Pinpoint the cell where the given text exists, returning its [X, Y] midpoint coordinate. 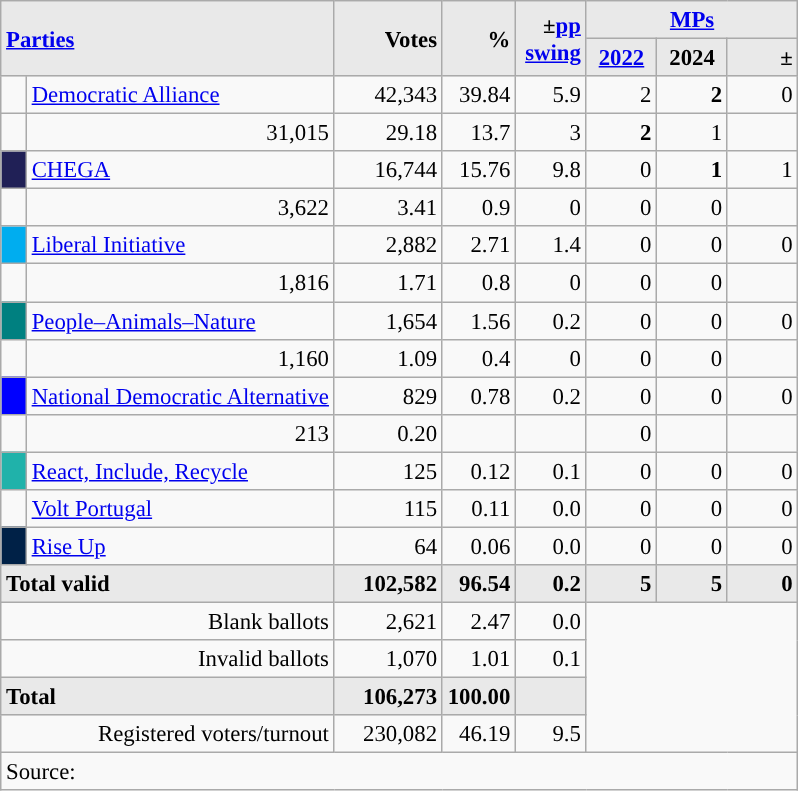
102,582 [388, 584]
2,621 [388, 621]
Democratic Alliance [180, 95]
2.71 [478, 245]
1.56 [478, 321]
Parties [168, 38]
0.9 [478, 208]
9.8 [552, 170]
31,015 [180, 133]
115 [388, 509]
Votes [388, 38]
Registered voters/turnout [168, 734]
1.09 [388, 358]
16,744 [388, 170]
Total valid [168, 584]
1.4 [552, 245]
106,273 [388, 697]
1.01 [478, 659]
0.20 [388, 433]
100.00 [478, 697]
1.71 [388, 283]
1,160 [180, 358]
Volt Portugal [180, 509]
1,816 [180, 283]
230,082 [388, 734]
3.41 [388, 208]
9.5 [552, 734]
CHEGA [180, 170]
125 [388, 471]
0.12 [478, 471]
0.11 [478, 509]
0.8 [478, 283]
Total [168, 697]
29.18 [388, 133]
2022 [622, 58]
2.47 [478, 621]
MPs [692, 20]
National Democratic Alternative [180, 396]
0.78 [478, 396]
46.19 [478, 734]
Liberal Initiative [180, 245]
Invalid ballots [168, 659]
± [762, 58]
5.9 [552, 95]
3,622 [180, 208]
829 [388, 396]
213 [180, 433]
±pp swing [552, 38]
% [478, 38]
0.4 [478, 358]
1,654 [388, 321]
2024 [692, 58]
2,882 [388, 245]
42,343 [388, 95]
15.76 [478, 170]
96.54 [478, 584]
Blank ballots [168, 621]
0.06 [478, 546]
Rise Up [180, 546]
React, Include, Recycle [180, 471]
3 [552, 133]
13.7 [478, 133]
39.84 [478, 95]
64 [388, 546]
Source: [400, 772]
1,070 [388, 659]
People–Animals–Nature [180, 321]
